Provide the (X, Y) coordinate of the cell's center where the given text is located.  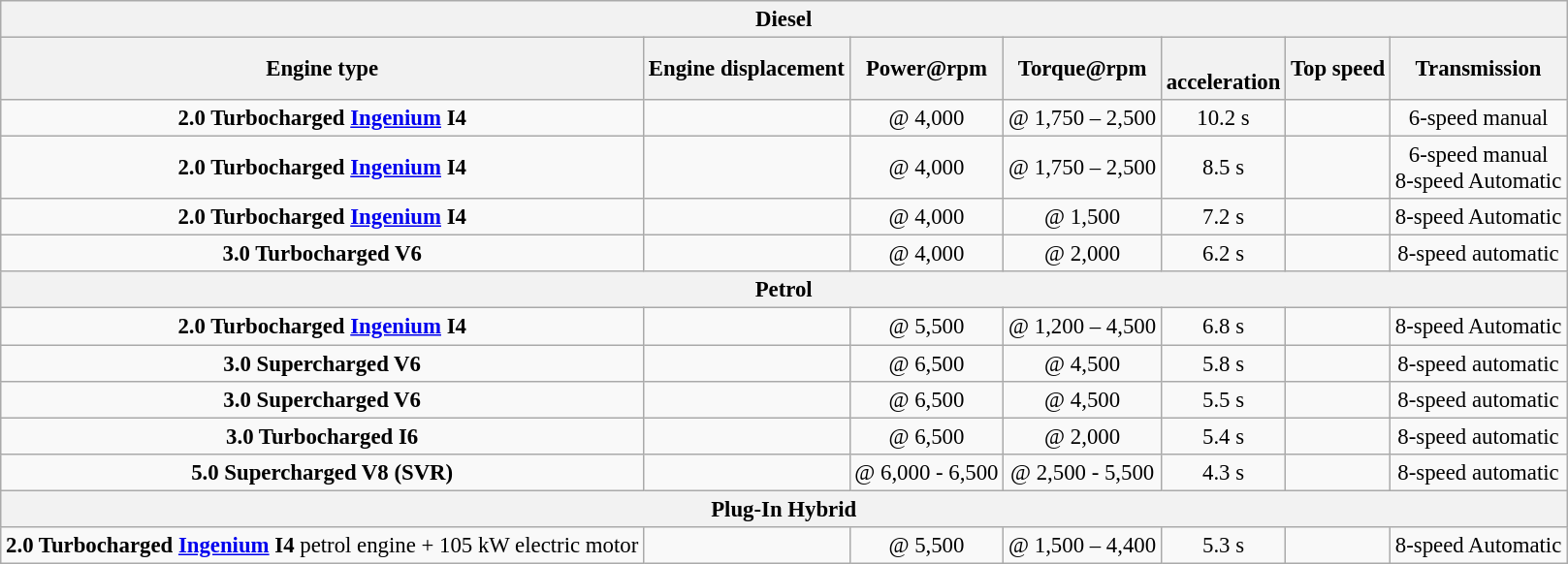
@ 1,200 – 4,500 (1082, 327)
6.8 s (1223, 327)
Transmission (1479, 70)
5.8 s (1223, 363)
@ 2,500 - 5,500 (1082, 472)
4.3 s (1223, 472)
10.2 s (1223, 118)
acceleration (1223, 70)
6-speed manual (1479, 118)
Plug-In Hybrid (784, 509)
5.0 Supercharged V8 (SVR) (322, 472)
5.4 s (1223, 436)
Diesel (784, 19)
6.2 s (1223, 254)
3.0 Turbocharged I6 (322, 436)
Power@rpm (927, 70)
3.0 Turbocharged V6 (322, 254)
5.3 s (1223, 546)
Engine type (322, 70)
@ 6,000 - 6,500 (927, 472)
Petrol (784, 290)
@ 1,500 (1082, 217)
Torque@rpm (1082, 70)
7.2 s (1223, 217)
@ 1,500 – 4,400 (1082, 546)
5.5 s (1223, 399)
6-speed manual8-speed Automatic (1479, 169)
2.0 Turbocharged Ingenium I4 petrol engine + 105 kW electric motor (322, 546)
Engine displacement (747, 70)
Top speed (1338, 70)
8.5 s (1223, 169)
